Provide the [x, y] coordinate of the cell's center where the given text is located.  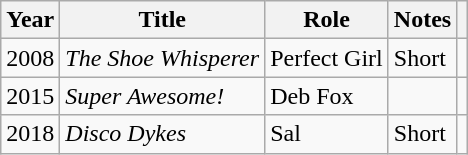
Perfect Girl [327, 58]
Role [327, 20]
2008 [30, 58]
Title [162, 20]
The Shoe Whisperer [162, 58]
Deb Fox [327, 96]
Sal [327, 134]
Super Awesome! [162, 96]
2018 [30, 134]
Year [30, 20]
2015 [30, 96]
Disco Dykes [162, 134]
Notes [422, 20]
